Search for the cell housing the specified text and yield its [x, y] center coordinate. 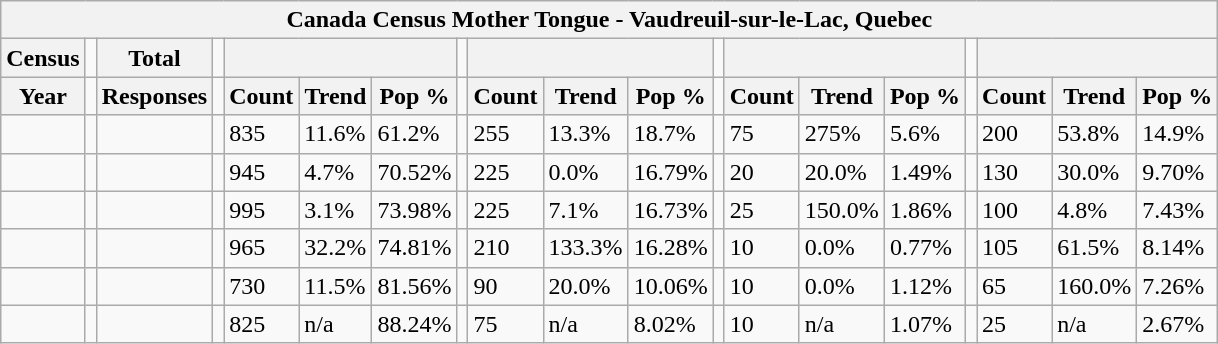
200 [1014, 134]
133.3% [586, 248]
30.0% [1094, 172]
945 [262, 172]
105 [1014, 248]
73.98% [414, 210]
Census [43, 58]
160.0% [1094, 286]
7.26% [1178, 286]
20 [762, 172]
100 [1014, 210]
74.81% [414, 248]
8.02% [670, 324]
53.8% [1094, 134]
88.24% [414, 324]
70.52% [414, 172]
10.06% [670, 286]
61.2% [414, 134]
16.73% [670, 210]
61.5% [1094, 248]
Canada Census Mother Tongue - Vaudreuil-sur-le-Lac, Quebec [610, 20]
995 [262, 210]
7.1% [586, 210]
825 [262, 324]
7.43% [1178, 210]
210 [506, 248]
275% [842, 134]
11.6% [336, 134]
150.0% [842, 210]
5.6% [924, 134]
9.70% [1178, 172]
1.07% [924, 324]
130 [1014, 172]
Year [43, 96]
1.86% [924, 210]
90 [506, 286]
2.67% [1178, 324]
1.49% [924, 172]
Total [154, 58]
Responses [154, 96]
13.3% [586, 134]
14.9% [1178, 134]
18.7% [670, 134]
16.28% [670, 248]
11.5% [336, 286]
65 [1014, 286]
32.2% [336, 248]
730 [262, 286]
965 [262, 248]
3.1% [336, 210]
8.14% [1178, 248]
835 [262, 134]
81.56% [414, 286]
4.7% [336, 172]
4.8% [1094, 210]
1.12% [924, 286]
0.77% [924, 248]
255 [506, 134]
16.79% [670, 172]
